Return the [x, y] coordinate for the center point of the cell that contains the specified text.  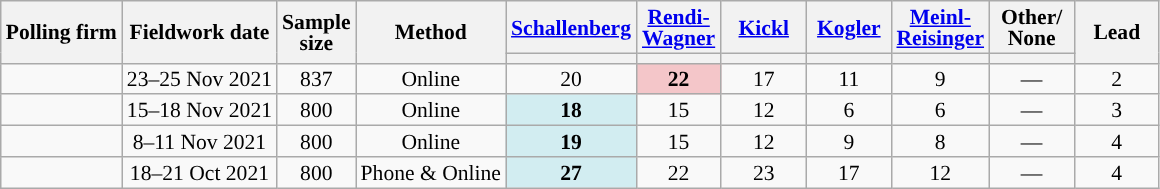
Samplesize [316, 32]
23–25 Nov 2021 [200, 78]
Kogler [848, 27]
Kickl [764, 27]
15–18 Nov 2021 [200, 110]
8 [940, 142]
3 [1116, 110]
Meinl-Reisinger [940, 27]
20 [571, 78]
18 [571, 110]
8–11 Nov 2021 [200, 142]
Method [431, 32]
837 [316, 78]
Lead [1116, 32]
Polling firm [62, 32]
23 [764, 172]
Schallenberg [571, 27]
Other/None [1032, 27]
19 [571, 142]
27 [571, 172]
Rendi-Wagner [678, 27]
2 [1116, 78]
18–21 Oct 2021 [200, 172]
11 [848, 78]
Fieldwork date [200, 32]
Phone & Online [431, 172]
